Detect which cell encompasses the target text, then output its [X, Y] center coordinate. 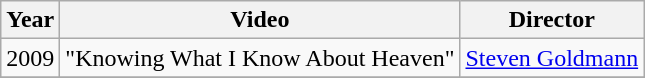
2009 [30, 58]
Director [552, 20]
Year [30, 20]
Steven Goldmann [552, 58]
Video [260, 20]
"Knowing What I Know About Heaven" [260, 58]
